Capture the cell that displays the provided text and extract its [X, Y] central coordinate. 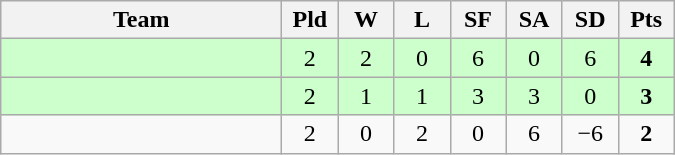
Pld [310, 20]
SA [534, 20]
Team [142, 20]
SF [478, 20]
Pts [646, 20]
L [422, 20]
W [366, 20]
4 [646, 58]
SD [590, 20]
−6 [590, 134]
